Output the [x, y] coordinate of the center of the cell containing the given text.  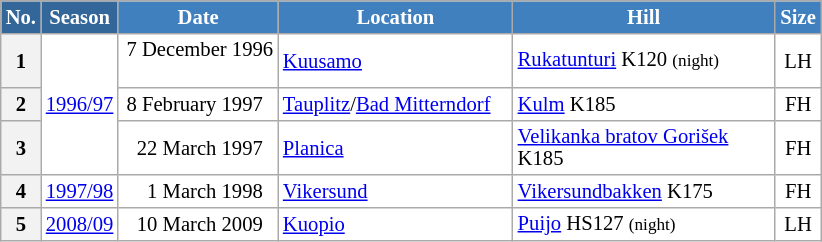
Rukatunturi K120 (night) [644, 60]
Season [80, 16]
No. [21, 16]
Vikersund [396, 190]
Kuusamo [396, 60]
Planica [396, 148]
Puijo HS127 (night) [644, 224]
1 March 1998 [198, 190]
Tauplitz/Bad Mitterndorf [396, 104]
Date [198, 16]
1 [21, 60]
Kulm K185 [644, 104]
1996/97 [80, 104]
22 March 1997 [198, 148]
Hill [644, 16]
2 [21, 104]
5 [21, 224]
Location [396, 16]
Velikanka bratov Gorišek K185 [644, 148]
1997/98 [80, 190]
Vikersundbakken K175 [644, 190]
3 [21, 148]
2008/09 [80, 224]
10 March 2009 [198, 224]
7 December 1996 [198, 60]
4 [21, 190]
Size [798, 16]
8 February 1997 [198, 104]
Kuopio [396, 224]
